Capture the cell that displays the provided text and extract its [x, y] central coordinate. 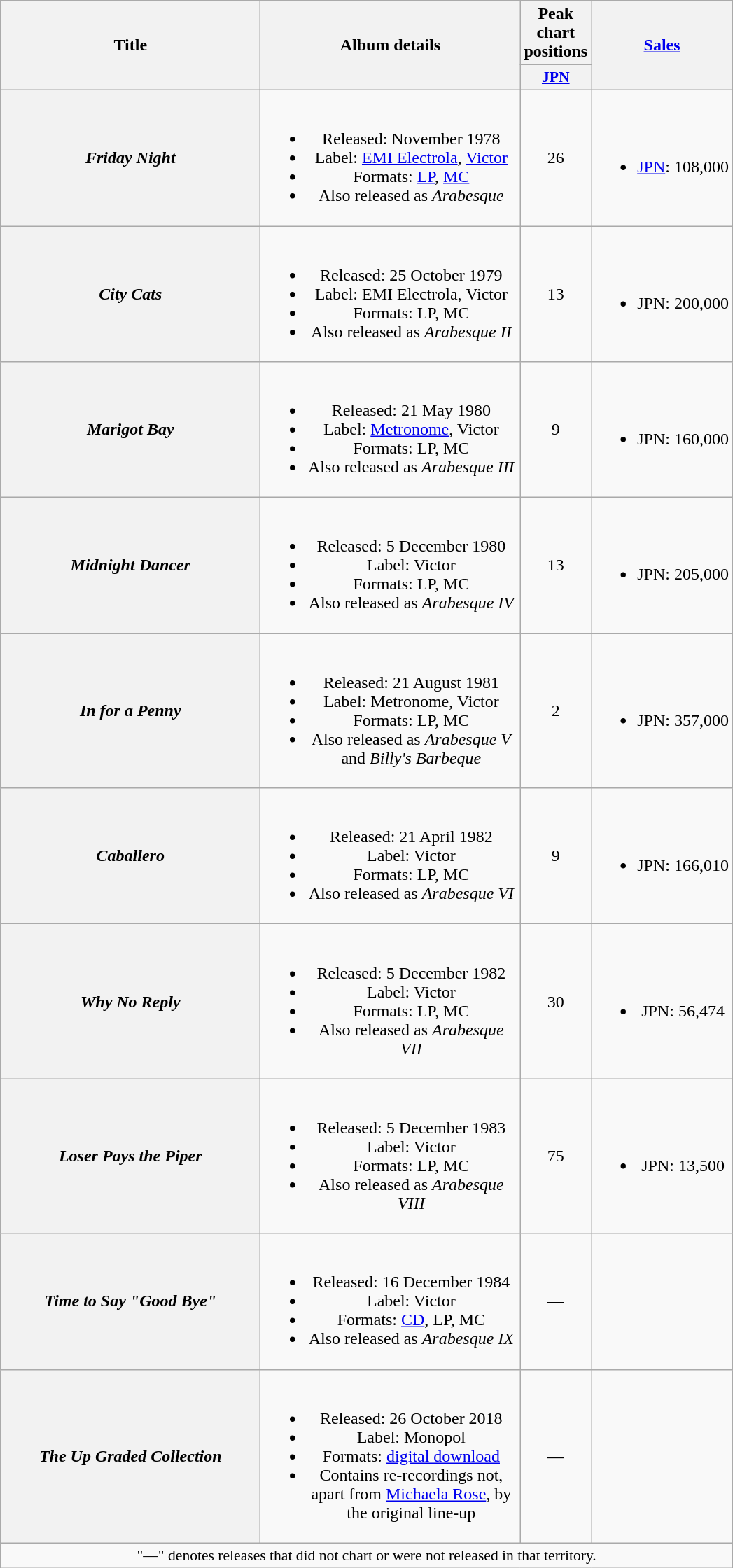
JPN: 160,000 [662, 430]
Time to Say "Good Bye" [130, 1301]
Released: 5 December 1982Label: VictorFormats: LP, MCAlso released as Arabesque VII [391, 1001]
Released: November 1978Label: EMI Electrola, VictorFormats: LP, MCAlso released as Arabesque [391, 157]
Released: 25 October 1979Label: EMI Electrola, VictorFormats: LP, MCAlso released as Arabesque II [391, 293]
JPN: 357,000 [662, 711]
Released: 21 August 1981Label: Metronome, VictorFormats: LP, MCAlso released as Arabesque V and Billy's Barbeque [391, 711]
JPN: 13,500 [662, 1156]
Loser Pays the Piper [130, 1156]
Friday Night [130, 157]
The Up Graded Collection [130, 1456]
Peak chart positions [556, 33]
Why No Reply [130, 1001]
Album details [391, 45]
"—" denotes releases that did not chart or were not released in that territory. [367, 1555]
26 [556, 157]
Released: 5 December 1983Label: VictorFormats: LP, MCAlso released as Arabesque VIII [391, 1156]
Released: 16 December 1984Label: VictorFormats: CD, LP, MCAlso released as Arabesque IX [391, 1301]
City Cats [130, 293]
30 [556, 1001]
Released: 5 December 1980Label: VictorFormats: LP, MCAlso released as Arabesque IV [391, 566]
In for a Penny [130, 711]
Released: 26 October 2018Label: MonopolFormats: digital downloadContains re-recordings not, apart from Michaela Rose, by the original line-up [391, 1456]
JPN: 200,000 [662, 293]
Released: 21 May 1980Label: Metronome, VictorFormats: LP, MCAlso released as Arabesque III [391, 430]
75 [556, 1156]
JPN: 56,474 [662, 1001]
Caballero [130, 856]
JPN [556, 78]
Sales [662, 45]
JPN: 166,010 [662, 856]
JPN: 108,000 [662, 157]
2 [556, 711]
Title [130, 45]
Released: 21 April 1982Label: VictorFormats: LP, MCAlso released as Arabesque VI [391, 856]
JPN: 205,000 [662, 566]
Marigot Bay [130, 430]
Midnight Dancer [130, 566]
